Detect which cell encompasses the target text, then output its [X, Y] center coordinate. 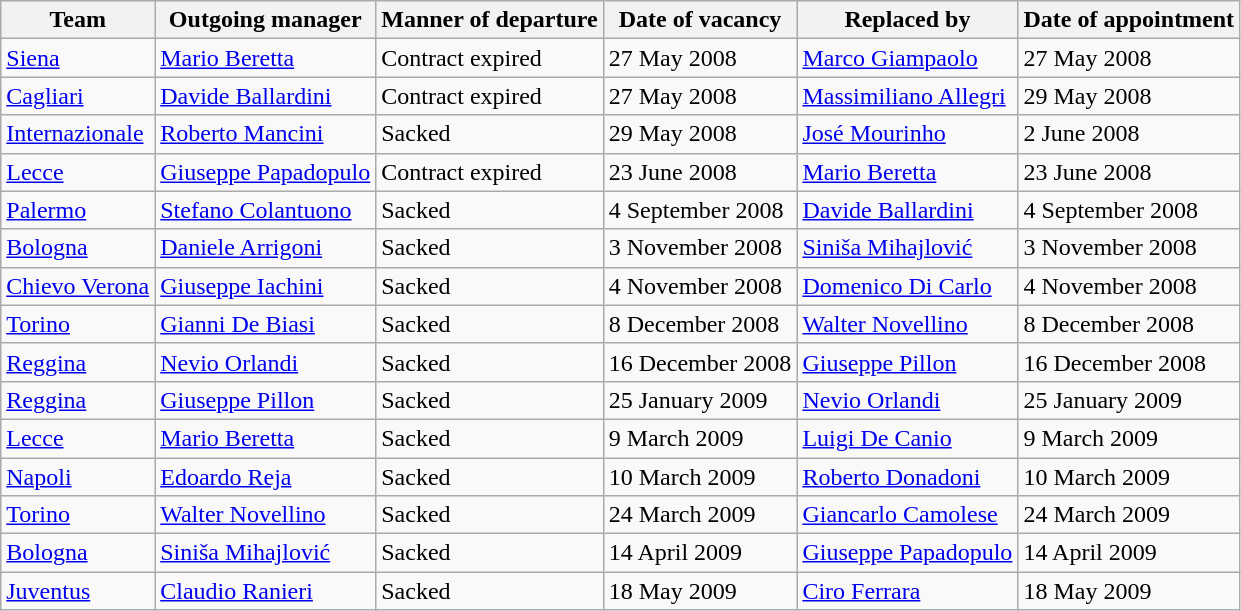
Replaced by [908, 20]
José Mourinho [908, 134]
Daniele Arrigoni [266, 248]
2 June 2008 [1129, 134]
Outgoing manager [266, 20]
Manner of departure [490, 20]
Chievo Verona [78, 286]
Roberto Donadoni [908, 477]
Claudio Ranieri [266, 591]
Giancarlo Camolese [908, 515]
Domenico Di Carlo [908, 286]
Roberto Mancini [266, 134]
Massimiliano Allegri [908, 96]
Date of vacancy [700, 20]
Team [78, 20]
Internazionale [78, 134]
Napoli [78, 477]
Gianni De Biasi [266, 324]
Siena [78, 58]
Stefano Colantuono [266, 210]
Edoardo Reja [266, 477]
Giuseppe Iachini [266, 286]
Ciro Ferrara [908, 591]
Date of appointment [1129, 20]
Marco Giampaolo [908, 58]
Cagliari [78, 96]
Luigi De Canio [908, 438]
Juventus [78, 591]
Palermo [78, 210]
